Extract the (x, y) coordinate from the center of the cell holding the provided text.  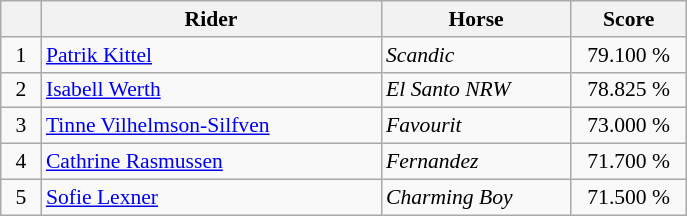
1 (21, 55)
Sofie Lexner (211, 197)
5 (21, 197)
71.500 % (628, 197)
Patrik Kittel (211, 55)
Favourit (476, 126)
Scandic (476, 55)
El Santo NRW (476, 90)
79.100 % (628, 55)
78.825 % (628, 90)
Rider (211, 19)
Horse (476, 19)
3 (21, 126)
2 (21, 90)
Cathrine Rasmussen (211, 162)
73.000 % (628, 126)
71.700 % (628, 162)
Isabell Werth (211, 90)
Charming Boy (476, 197)
Score (628, 19)
4 (21, 162)
Tinne Vilhelmson-Silfven (211, 126)
Fernandez (476, 162)
